Detect which cell encompasses the target text, then output its (X, Y) center coordinate. 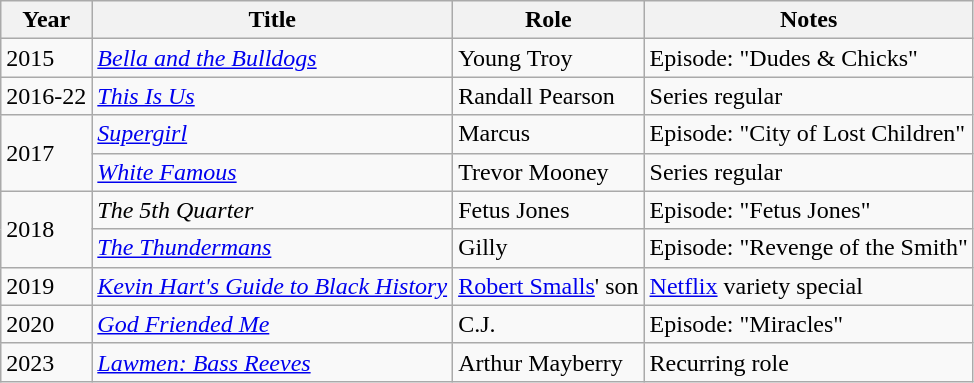
Netflix variety special (808, 286)
Trevor Mooney (548, 172)
This Is Us (272, 96)
Episode: "City of Lost Children" (808, 134)
Kevin Hart's Guide to Black History (272, 286)
Episode: "Fetus Jones" (808, 210)
Episode: "Revenge of the Smith" (808, 248)
Marcus (548, 134)
Episode: "Miracles" (808, 324)
2023 (46, 362)
White Famous (272, 172)
Fetus Jones (548, 210)
Title (272, 20)
The Thundermans (272, 248)
2017 (46, 153)
Recurring role (808, 362)
2015 (46, 58)
Supergirl (272, 134)
The 5th Quarter (272, 210)
Notes (808, 20)
Year (46, 20)
2019 (46, 286)
Bella and the Bulldogs (272, 58)
2018 (46, 229)
2016-22 (46, 96)
2020 (46, 324)
Role (548, 20)
Randall Pearson (548, 96)
God Friended Me (272, 324)
Arthur Mayberry (548, 362)
C.J. (548, 324)
Robert Smalls' son (548, 286)
Lawmen: Bass Reeves (272, 362)
Young Troy (548, 58)
Episode: "Dudes & Chicks" (808, 58)
Gilly (548, 248)
